Detect which cell encompasses the target text, then output its [X, Y] center coordinate. 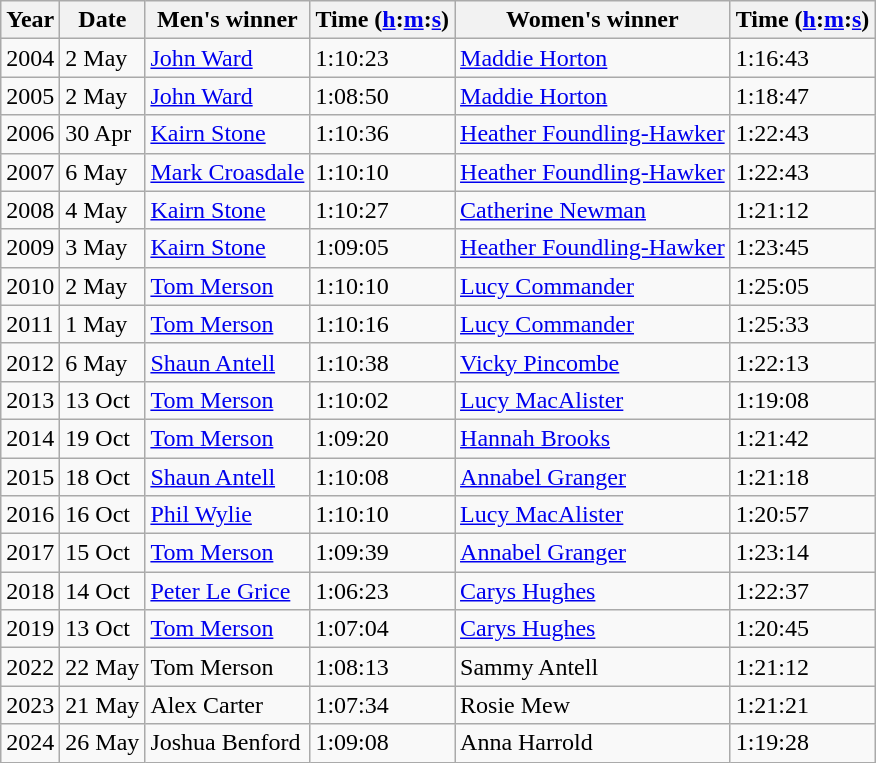
2008 [30, 210]
2005 [30, 96]
1:07:04 [382, 629]
1 May [102, 324]
1:16:43 [802, 58]
Women's winner [593, 20]
Phil Wylie [228, 515]
1:10:27 [382, 210]
1:10:02 [382, 400]
1:10:23 [382, 58]
2024 [30, 743]
26 May [102, 743]
2022 [30, 667]
2017 [30, 553]
2015 [30, 477]
1:10:08 [382, 477]
2010 [30, 286]
2014 [30, 438]
1:10:36 [382, 134]
2012 [30, 362]
1:21:21 [802, 705]
2004 [30, 58]
1:23:45 [802, 248]
2006 [30, 134]
1:10:38 [382, 362]
1:22:37 [802, 591]
1:21:18 [802, 477]
1:06:23 [382, 591]
1:25:33 [802, 324]
1:08:13 [382, 667]
2011 [30, 324]
4 May [102, 210]
3 May [102, 248]
Men's winner [228, 20]
2018 [30, 591]
19 Oct [102, 438]
30 Apr [102, 134]
Peter Le Grice [228, 591]
2007 [30, 172]
Catherine Newman [593, 210]
Joshua Benford [228, 743]
1:09:08 [382, 743]
2019 [30, 629]
1:21:42 [802, 438]
Vicky Pincombe [593, 362]
1:22:13 [802, 362]
1:09:20 [382, 438]
2016 [30, 515]
1:25:05 [802, 286]
1:09:39 [382, 553]
Date [102, 20]
Rosie Mew [593, 705]
1:18:47 [802, 96]
16 Oct [102, 515]
1:19:08 [802, 400]
Anna Harrold [593, 743]
2013 [30, 400]
1:20:45 [802, 629]
1:23:14 [802, 553]
1:08:50 [382, 96]
1:19:28 [802, 743]
1:07:34 [382, 705]
2023 [30, 705]
15 Oct [102, 553]
1:09:05 [382, 248]
1:20:57 [802, 515]
2009 [30, 248]
Mark Croasdale [228, 172]
18 Oct [102, 477]
Alex Carter [228, 705]
Year [30, 20]
21 May [102, 705]
Hannah Brooks [593, 438]
Sammy Antell [593, 667]
1:10:16 [382, 324]
14 Oct [102, 591]
22 May [102, 667]
